Scan for the cell matching the given text and deliver its [x, y] coordinate at center. 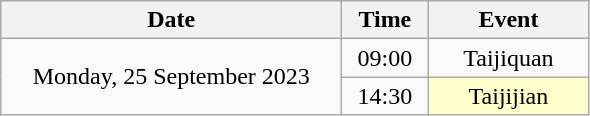
Event [508, 20]
Taijiquan [508, 58]
09:00 [385, 58]
14:30 [385, 96]
Time [385, 20]
Date [172, 20]
Monday, 25 September 2023 [172, 77]
Taijijian [508, 96]
